Scan for the cell matching the given text and deliver its [x, y] coordinate at center. 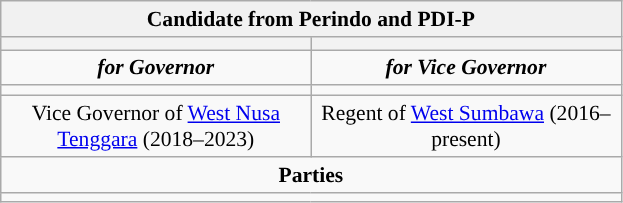
Candidate from Perindo and PDI-P [311, 19]
Parties [311, 175]
Regent of West Sumbawa (2016–present) [466, 126]
for Governor [156, 68]
for Vice Governor [466, 68]
Vice Governor of West Nusa Tenggara (2018–2023) [156, 126]
